Extract the (x, y) coordinate from the center of the cell holding the provided text.  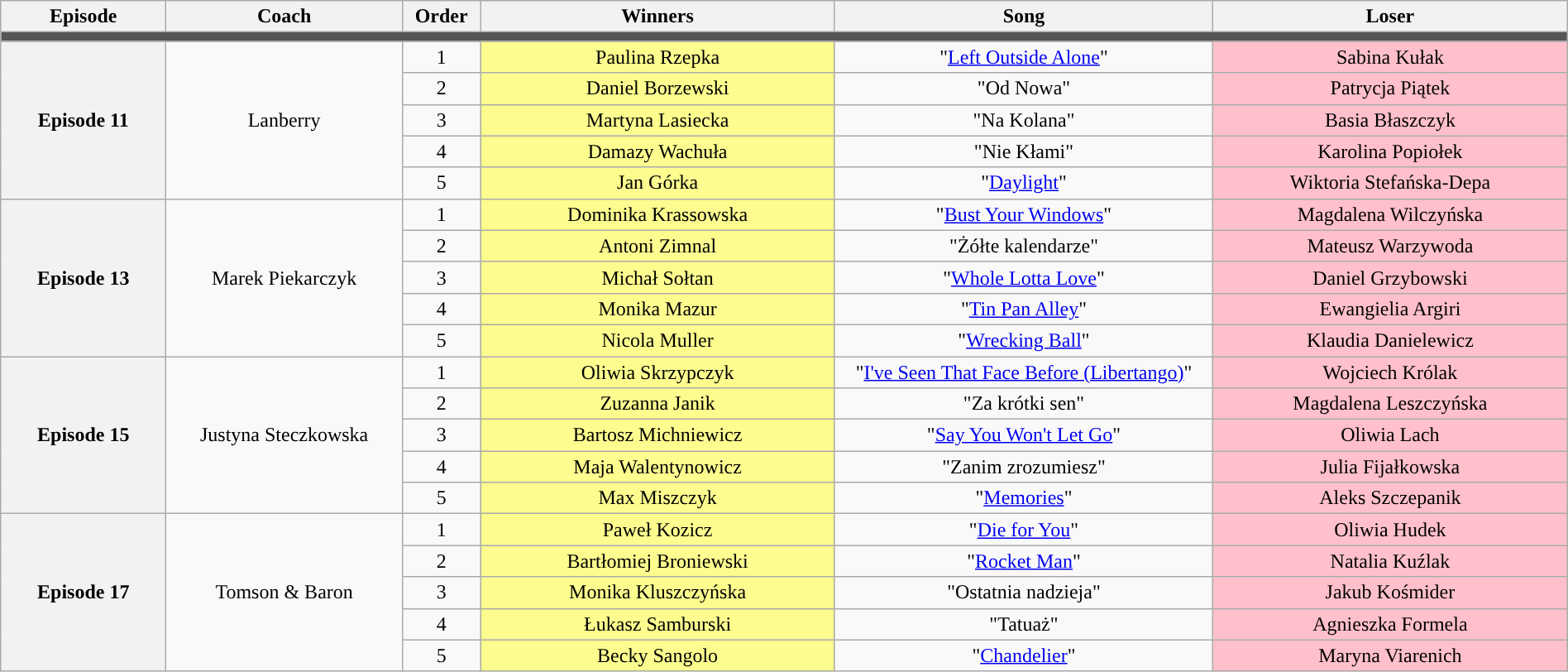
Wiktoria Stefańska-Depa (1391, 183)
Max Miszczyk (658, 498)
"Wrecking Ball" (1024, 340)
Episode 15 (84, 434)
Paweł Kozicz (658, 530)
Coach (284, 17)
Order (441, 17)
Mateusz Warzywoda (1391, 246)
"Nie Kłami" (1024, 151)
"Memories" (1024, 498)
Klaudia Danielewicz (1391, 340)
Łukasz Samburski (658, 624)
Lanberry (284, 120)
"Left Outside Alone" (1024, 57)
"Say You Won't Let Go" (1024, 435)
"Ostatnia nadzieja" (1024, 593)
Oliwia Skrzypczyk (658, 372)
Ewangielia Argiri (1391, 309)
Episode (84, 17)
Karolina Popiołek (1391, 151)
Oliwia Lach (1391, 435)
Bartosz Michniewicz (658, 435)
"Daylight" (1024, 183)
Becky Sangolo (658, 655)
"Tin Pan Alley" (1024, 309)
Tomson & Baron (284, 593)
"Bust Your Windows" (1024, 214)
Zuzanna Janik (658, 404)
Maryna Viarenich (1391, 655)
Nicola Muller (658, 340)
Episode 13 (84, 277)
Daniel Grzybowski (1391, 277)
Justyna Steczkowska (284, 434)
Aleks Szczepanik (1391, 498)
Jakub Kośmider (1391, 593)
"I've Seen That Face Before (Libertango)" (1024, 372)
Monika Mazur (658, 309)
Marek Piekarczyk (284, 277)
Michał Sołtan (658, 277)
Song (1024, 17)
Winners (658, 17)
Damazy Wachuła (658, 151)
Agnieszka Formela (1391, 624)
"Za krótki sen" (1024, 404)
Basia Błaszczyk (1391, 120)
Wojciech Królak (1391, 372)
Bartłomiej Broniewski (658, 561)
Jan Górka (658, 183)
Loser (1391, 17)
Episode 11 (84, 120)
"Od Nowa" (1024, 89)
Daniel Borzewski (658, 89)
Paulina Rzepka (658, 57)
Episode 17 (84, 593)
Maja Walentynowicz (658, 467)
Antoni Zimnal (658, 246)
Dominika Krassowska (658, 214)
"Żółte kalendarze" (1024, 246)
"Zanim zrozumiesz" (1024, 467)
"Chandelier" (1024, 655)
"Tatuaż" (1024, 624)
"Rocket Man" (1024, 561)
Natalia Kuźlak (1391, 561)
Martyna Lasiecka (658, 120)
Oliwia Hudek (1391, 530)
"Na Kolana" (1024, 120)
Magdalena Leszczyńska (1391, 404)
"Whole Lotta Love" (1024, 277)
Sabina Kułak (1391, 57)
Julia Fijałkowska (1391, 467)
Monika Kluszczyńska (658, 593)
Patrycja Piątek (1391, 89)
"Die for You" (1024, 530)
Magdalena Wilczyńska (1391, 214)
